Capture the cell that displays the provided text and extract its [X, Y] central coordinate. 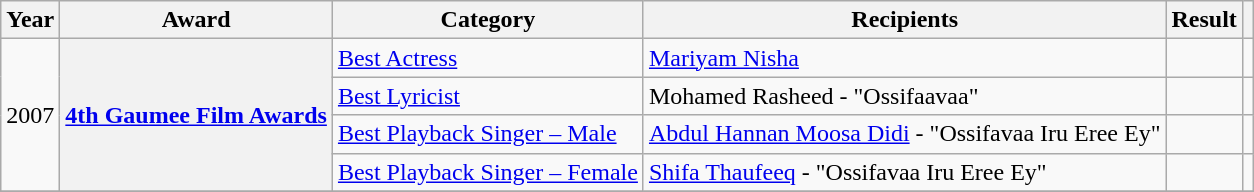
Award [196, 20]
Year [30, 20]
Mohamed Rasheed - "Ossifaavaa" [904, 96]
Recipients [904, 20]
Mariyam Nisha [904, 58]
Best Playback Singer – Male [488, 134]
Best Actress [488, 58]
Best Lyricist [488, 96]
2007 [30, 115]
Shifa Thaufeeq - "Ossifavaa Iru Eree Ey" [904, 172]
Abdul Hannan Moosa Didi - "Ossifavaa Iru Eree Ey" [904, 134]
Result [1204, 20]
Best Playback Singer – Female [488, 172]
4th Gaumee Film Awards [196, 115]
Category [488, 20]
